Find where the given text appears and provide that cell's center as [X, Y] coordinate. 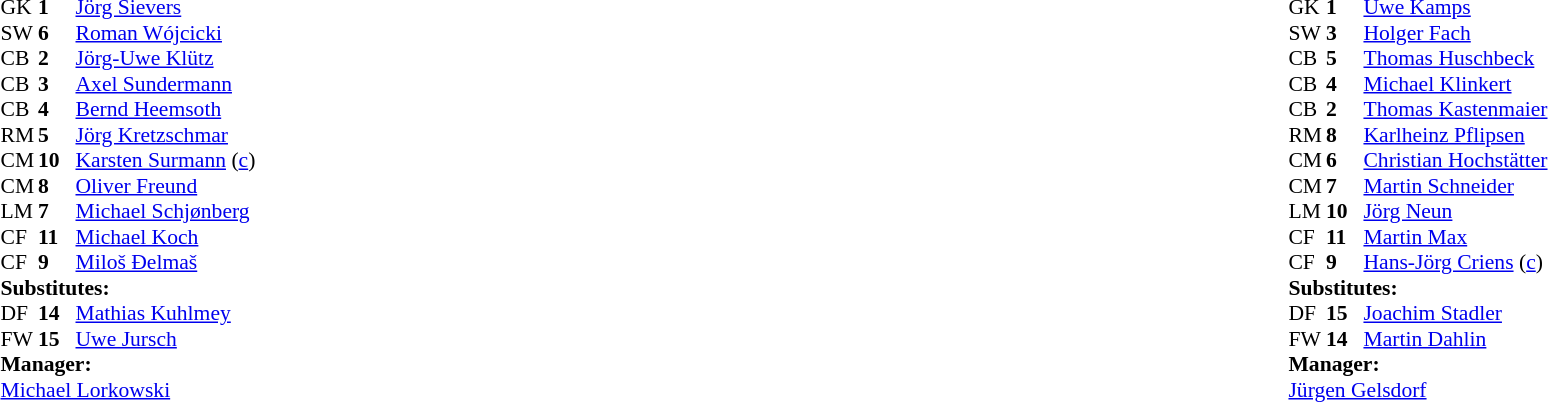
Mathias Kuhlmey [166, 313]
Jörg Neun [1455, 211]
Martin Schneider [1455, 186]
Axel Sundermann [166, 84]
Roman Wójcicki [166, 33]
Thomas Huschbeck [1455, 59]
Karsten Surmann (c) [166, 161]
Miloš Đelmaš [166, 263]
Jörg Kretzschmar [166, 135]
Thomas Kastenmaier [1455, 109]
Christian Hochstätter [1455, 161]
Uwe Jursch [166, 339]
Holger Fach [1455, 33]
Michael Klinkert [1455, 84]
Jörg-Uwe Klütz [166, 59]
Michael Koch [166, 237]
Michael Schjønberg [166, 211]
Joachim Stadler [1455, 313]
Bernd Heemsoth [166, 109]
Oliver Freund [166, 186]
Martin Dahlin [1455, 339]
Karlheinz Pflipsen [1455, 135]
Hans-Jörg Criens (c) [1455, 263]
Martin Max [1455, 237]
